Capture the cell that displays the provided text and extract its [x, y] central coordinate. 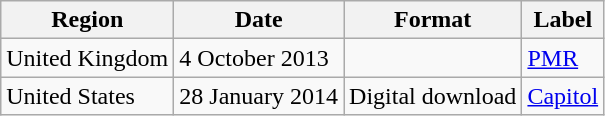
4 October 2013 [259, 58]
Date [259, 20]
United States [88, 96]
Format [433, 20]
United Kingdom [88, 58]
Label [563, 20]
Region [88, 20]
Capitol [563, 96]
PMR [563, 58]
Digital download [433, 96]
28 January 2014 [259, 96]
